Search for the cell housing the specified text and yield its (X, Y) center coordinate. 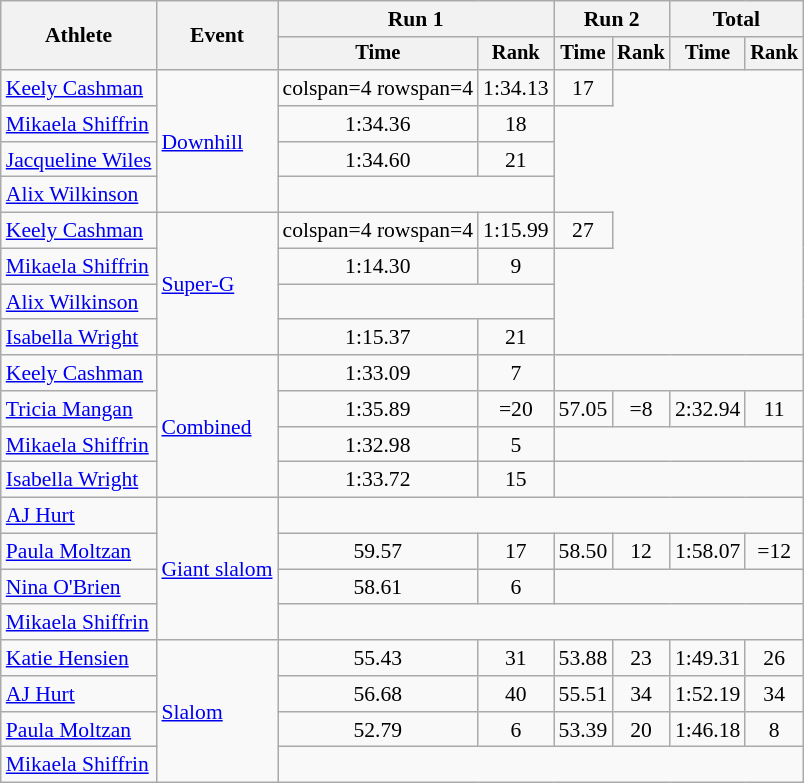
=8 (641, 409)
1:15.37 (378, 338)
Super-G (216, 284)
Athlete (79, 36)
Combined (216, 426)
55.43 (378, 658)
26 (774, 658)
7 (516, 373)
20 (641, 730)
53.39 (584, 730)
27 (584, 231)
56.68 (378, 694)
1:34.60 (378, 160)
=20 (516, 409)
55.51 (584, 694)
1:49.31 (708, 658)
=12 (774, 552)
1:32.98 (378, 445)
57.05 (584, 409)
23 (641, 658)
Downhill (216, 141)
1:52.19 (708, 694)
1:14.30 (378, 267)
1:58.07 (708, 552)
18 (516, 124)
Run 1 (416, 19)
53.88 (584, 658)
1:34.13 (516, 88)
9 (516, 267)
Total (736, 19)
31 (516, 658)
2:32.94 (708, 409)
1:46.18 (708, 730)
59.57 (378, 552)
52.79 (378, 730)
40 (516, 694)
12 (641, 552)
Giant slalom (216, 569)
8 (774, 730)
5 (516, 445)
Tricia Mangan (79, 409)
Slalom (216, 711)
15 (516, 480)
Nina O'Brien (79, 587)
1:33.09 (378, 373)
58.50 (584, 552)
58.61 (378, 587)
11 (774, 409)
1:33.72 (378, 480)
Event (216, 36)
1:34.36 (378, 124)
1:15.99 (516, 231)
1:35.89 (378, 409)
Jacqueline Wiles (79, 160)
Katie Hensien (79, 658)
Run 2 (612, 19)
